Extract the (X, Y) coordinate from the center of the cell holding the provided text.  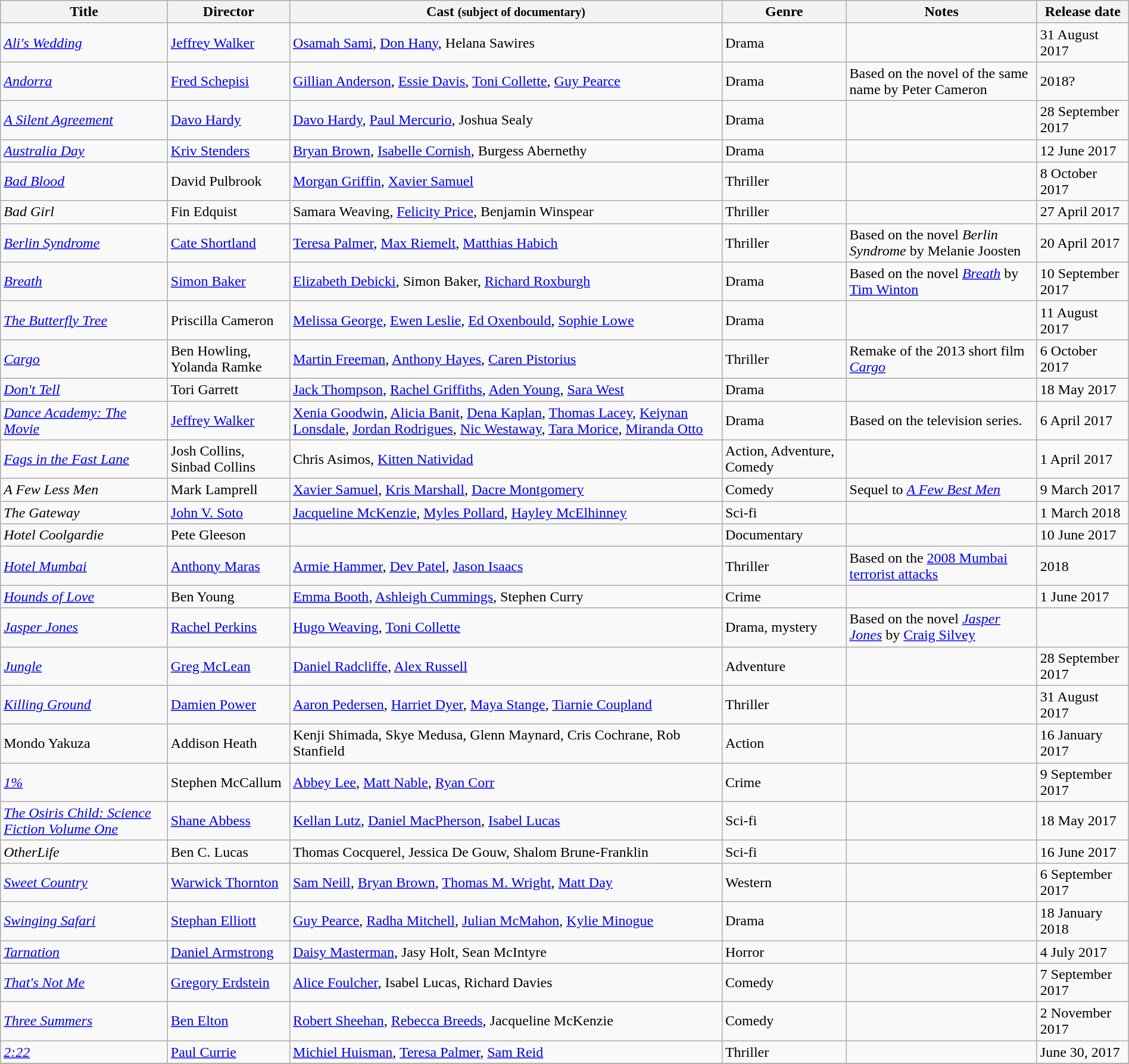
Fags in the Fast Lane (85, 460)
Armie Hammer, Dev Patel, Jason Isaacs (506, 566)
Based on the novel Breath by Tim Winton (941, 281)
Paul Currie (229, 1052)
Swinging Safari (85, 921)
Stephan Elliott (229, 921)
David Pulbrook (229, 181)
Michiel Huisman, Teresa Palmer, Sam Reid (506, 1052)
Greg McLean (229, 666)
16 June 2017 (1083, 851)
Davo Hardy (229, 120)
Abbey Lee, Matt Nable, Ryan Corr (506, 782)
Remake of the 2013 short film Cargo (941, 358)
Priscilla Cameron (229, 320)
2018? (1083, 81)
Ali's Wedding (85, 43)
Bad Girl (85, 212)
Cate Shortland (229, 243)
Based on the television series. (941, 420)
Pete Gleeson (229, 535)
6 September 2017 (1083, 882)
9 March 2017 (1083, 490)
Simon Baker (229, 281)
Robert Sheehan, Rebecca Breeds, Jacqueline McKenzie (506, 1022)
OtherLife (85, 851)
Kellan Lutz, Daniel MacPherson, Isabel Lucas (506, 820)
Cast (subject of documentary) (506, 12)
Emma Booth, Ashleigh Cummings, Stephen Curry (506, 597)
Mark Lamprell (229, 490)
Osamah Sami, Don Hany, Helana Sawires (506, 43)
Elizabeth Debicki, Simon Baker, Richard Roxburgh (506, 281)
Sam Neill, Bryan Brown, Thomas M. Wright, Matt Day (506, 882)
Based on the novel of the same name by Peter Cameron (941, 81)
Killing Ground (85, 705)
1% (85, 782)
A Silent Agreement (85, 120)
Samara Weaving, Felicity Price, Benjamin Winspear (506, 212)
16 January 2017 (1083, 743)
1 June 2017 (1083, 597)
Notes (941, 12)
Action, Adventure, Comedy (784, 460)
Daniel Armstrong (229, 952)
Alice Foulcher, Isabel Lucas, Richard Davies (506, 982)
1 April 2017 (1083, 460)
Josh Collins, Sinbad Collins (229, 460)
Addison Heath (229, 743)
Morgan Griffin, Xavier Samuel (506, 181)
Teresa Palmer, Max Riemelt, Matthias Habich (506, 243)
Fin Edquist (229, 212)
6 October 2017 (1083, 358)
Title (85, 12)
Tarnation (85, 952)
Aaron Pedersen, Harriet Dyer, Maya Stange, Tiarnie Coupland (506, 705)
Xavier Samuel, Kris Marshall, Dacre Montgomery (506, 490)
Based on the novel Berlin Syndrome by Melanie Joosten (941, 243)
Warwick Thornton (229, 882)
11 August 2017 (1083, 320)
Hounds of Love (85, 597)
6 April 2017 (1083, 420)
John V. Soto (229, 513)
A Few Less Men (85, 490)
Based on the 2008 Mumbai terrorist attacks (941, 566)
Rachel Perkins (229, 628)
Jungle (85, 666)
Western (784, 882)
Tori Garrett (229, 389)
The Gateway (85, 513)
Anthony Maras (229, 566)
9 September 2017 (1083, 782)
Documentary (784, 535)
Bryan Brown, Isabelle Cornish, Burgess Abernethy (506, 151)
Cargo (85, 358)
Three Summers (85, 1022)
Ben C. Lucas (229, 851)
Action (784, 743)
Thomas Cocquerel, Jessica De Gouw, Shalom Brune-Franklin (506, 851)
Genre (784, 12)
Director (229, 12)
Sequel to A Few Best Men (941, 490)
Andorra (85, 81)
Jasper Jones (85, 628)
Jacqueline McKenzie, Myles Pollard, Hayley McElhinney (506, 513)
Release date (1083, 12)
Breath (85, 281)
20 April 2017 (1083, 243)
June 30, 2017 (1083, 1052)
Daniel Radcliffe, Alex Russell (506, 666)
4 July 2017 (1083, 952)
Horror (784, 952)
Ben Howling, Yolanda Ramke (229, 358)
Shane Abbess (229, 820)
27 April 2017 (1083, 212)
8 October 2017 (1083, 181)
Based on the novel Jasper Jones by Craig Silvey (941, 628)
Bad Blood (85, 181)
Melissa George, Ewen Leslie, Ed Oxenbould, Sophie Lowe (506, 320)
Martin Freeman, Anthony Hayes, Caren Pistorius (506, 358)
18 January 2018 (1083, 921)
The Osiris Child: Science Fiction Volume One (85, 820)
Ben Young (229, 597)
Jack Thompson, Rachel Griffiths, Aden Young, Sara West (506, 389)
Australia Day (85, 151)
1 March 2018 (1083, 513)
10 September 2017 (1083, 281)
Sweet Country (85, 882)
Berlin Syndrome (85, 243)
2:22 (85, 1052)
Hugo Weaving, Toni Collette (506, 628)
Kriv Stenders (229, 151)
Hotel Mumbai (85, 566)
Drama, mystery (784, 628)
12 June 2017 (1083, 151)
Don't Tell (85, 389)
Chris Asimos, Kitten Natividad (506, 460)
2018 (1083, 566)
Stephen McCallum (229, 782)
Hotel Coolgardie (85, 535)
Adventure (784, 666)
Gillian Anderson, Essie Davis, Toni Collette, Guy Pearce (506, 81)
The Butterfly Tree (85, 320)
Ben Elton (229, 1022)
Guy Pearce, Radha Mitchell, Julian McMahon, Kylie Minogue (506, 921)
Daisy Masterman, Jasy Holt, Sean McIntyre (506, 952)
Mondo Yakuza (85, 743)
Gregory Erdstein (229, 982)
Xenia Goodwin, Alicia Banit, Dena Kaplan, Thomas Lacey, Keiynan Lonsdale, Jordan Rodrigues, Nic Westaway, Tara Morice, Miranda Otto (506, 420)
Dance Academy: The Movie (85, 420)
Damien Power (229, 705)
Fred Schepisi (229, 81)
2 November 2017 (1083, 1022)
That's Not Me (85, 982)
Kenji Shimada, Skye Medusa, Glenn Maynard, Cris Cochrane, Rob Stanfield (506, 743)
10 June 2017 (1083, 535)
Davo Hardy, Paul Mercurio, Joshua Sealy (506, 120)
7 September 2017 (1083, 982)
